Pinpoint the cell where the given text exists, returning its [X, Y] midpoint coordinate. 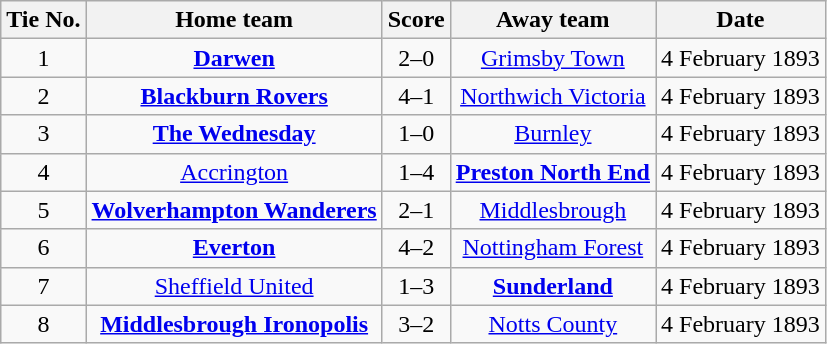
Everton [234, 248]
Tie No. [44, 20]
4–2 [416, 248]
Score [416, 20]
Sunderland [552, 286]
Sheffield United [234, 286]
Accrington [234, 172]
Home team [234, 20]
7 [44, 286]
Nottingham Forest [552, 248]
Middlesbrough Ironopolis [234, 324]
2 [44, 96]
8 [44, 324]
1–0 [416, 134]
1–3 [416, 286]
3–2 [416, 324]
Wolverhampton Wanderers [234, 210]
Burnley [552, 134]
6 [44, 248]
Preston North End [552, 172]
Middlesbrough [552, 210]
4–1 [416, 96]
Notts County [552, 324]
5 [44, 210]
Darwen [234, 58]
Blackburn Rovers [234, 96]
Date [741, 20]
1 [44, 58]
4 [44, 172]
Northwich Victoria [552, 96]
Away team [552, 20]
The Wednesday [234, 134]
1–4 [416, 172]
3 [44, 134]
2–0 [416, 58]
Grimsby Town [552, 58]
2–1 [416, 210]
